Find where the given text appears and provide that cell's center as [x, y] coordinate. 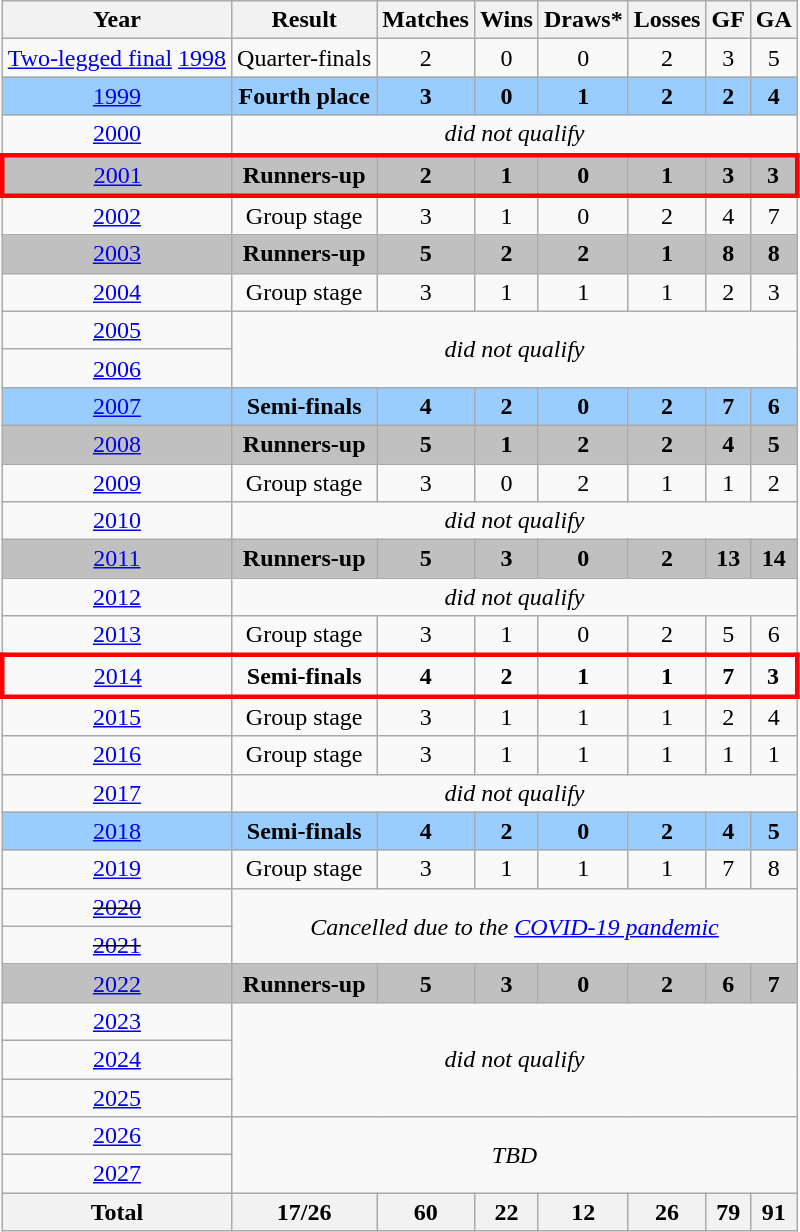
79 [728, 1212]
2012 [116, 597]
2005 [116, 330]
2013 [116, 636]
2026 [116, 1136]
2018 [116, 831]
12 [583, 1212]
2000 [116, 135]
2010 [116, 521]
1999 [116, 96]
2008 [116, 444]
2011 [116, 559]
Fourth place [304, 96]
2001 [116, 174]
GF [728, 20]
2007 [116, 406]
2016 [116, 755]
2009 [116, 483]
2022 [116, 983]
2002 [116, 216]
2025 [116, 1097]
Year [116, 20]
2024 [116, 1059]
Cancelled due to the COVID-19 pandemic [515, 926]
2021 [116, 945]
13 [728, 559]
2019 [116, 869]
14 [774, 559]
60 [426, 1212]
Total [116, 1212]
2003 [116, 254]
2014 [116, 676]
91 [774, 1212]
17/26 [304, 1212]
Wins [506, 20]
2027 [116, 1174]
2006 [116, 368]
Draws* [583, 20]
22 [506, 1212]
2020 [116, 907]
Losses [667, 20]
TBD [515, 1155]
Result [304, 20]
Matches [426, 20]
26 [667, 1212]
Quarter-finals [304, 58]
2004 [116, 292]
2015 [116, 716]
GA [774, 20]
2017 [116, 793]
2023 [116, 1021]
Two-legged final 1998 [116, 58]
